Output the (x, y) coordinate of the center of the cell containing the given text.  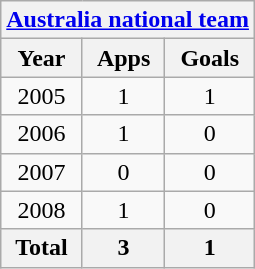
2007 (42, 172)
Year (42, 58)
2006 (42, 134)
3 (124, 248)
Total (42, 248)
2008 (42, 210)
2005 (42, 96)
Apps (124, 58)
Goals (210, 58)
Australia national team (128, 20)
